Find where the given text appears and provide that cell's center as (X, Y) coordinate. 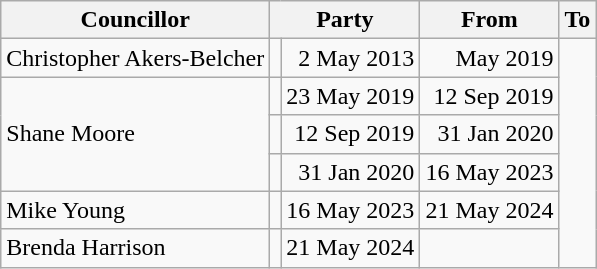
Shane Moore (136, 134)
Brenda Harrison (136, 248)
From (490, 20)
23 May 2019 (350, 96)
May 2019 (490, 58)
Mike Young (136, 210)
Councillor (136, 20)
Christopher Akers-Belcher (136, 58)
To (578, 20)
Party (345, 20)
2 May 2013 (350, 58)
